For the text-containing cell, return its midpoint in (x, y) coordinate format. 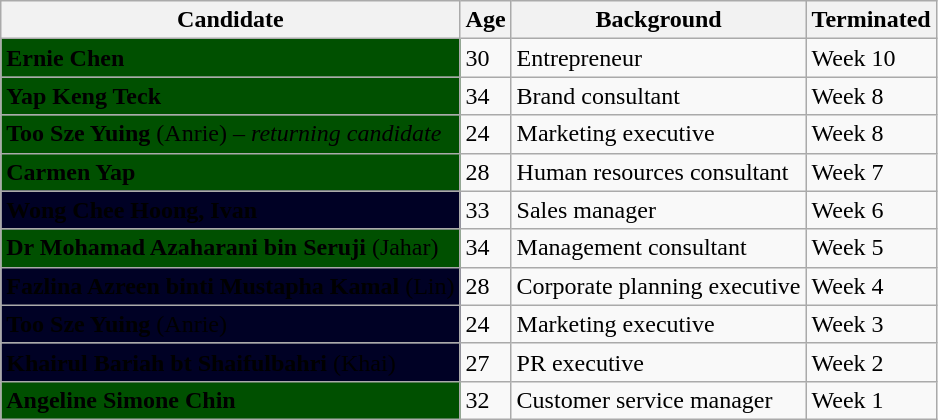
Week 10 (871, 58)
Brand consultant (658, 96)
Week 4 (871, 286)
Dr Mohamad Azaharani bin Seruji (Jahar) (230, 248)
Background (658, 20)
27 (486, 362)
Too Sze Yuing (Anrie) – returning candidate (230, 134)
Entrepreneur (658, 58)
Terminated (871, 20)
Khairul Bariah bt Shaifulbahri (Khai) (230, 362)
Sales manager (658, 210)
32 (486, 400)
33 (486, 210)
Ernie Chen (230, 58)
Too Sze Yuing (Anrie) (230, 324)
Week 1 (871, 400)
Week 5 (871, 248)
Wong Chee Hoong, Ivan (230, 210)
Yap Keng Teck (230, 96)
Week 3 (871, 324)
Corporate planning executive (658, 286)
Week 7 (871, 172)
30 (486, 58)
Week 6 (871, 210)
PR executive (658, 362)
Human resources consultant (658, 172)
Candidate (230, 20)
Carmen Yap (230, 172)
Age (486, 20)
Customer service manager (658, 400)
Angeline Simone Chin (230, 400)
Week 2 (871, 362)
Fazlina Azreen binti Mustapha Kamal (Lin) (230, 286)
Management consultant (658, 248)
